Capture the cell that displays the provided text and extract its (x, y) central coordinate. 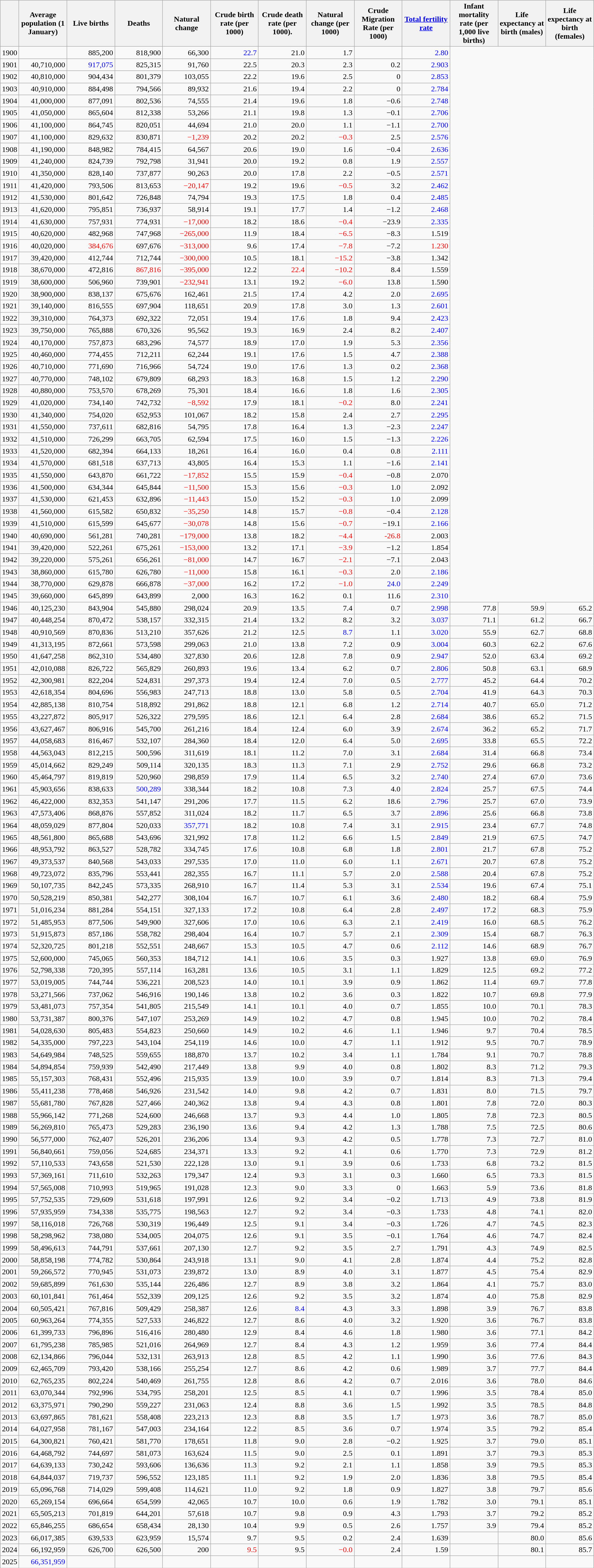
−7.8 (330, 246)
7.1 (330, 765)
2.571 (426, 173)
532,107 (139, 741)
2003 (10, 1296)
43,627,467 (43, 729)
311,024 (187, 813)
79.1 (522, 1501)
1.831 (426, 1091)
327,133 (187, 910)
55,681,780 (43, 1103)
1972 (10, 922)
54,028,630 (43, 1031)
61,795,238 (43, 1345)
520,033 (139, 825)
615,780 (91, 572)
1981 (10, 1031)
39,660,000 (43, 596)
81.0 (570, 1139)
546,926 (139, 1091)
816,555 (91, 306)
−0.0 (330, 1550)
41,560,000 (43, 511)
2.714 (426, 705)
45,903,656 (43, 789)
2.310 (426, 596)
757,873 (91, 342)
661,722 (139, 475)
44,563,043 (43, 753)
11.8 (235, 1441)
−11,000 (187, 572)
2.748 (426, 101)
559,227 (139, 1405)
714,029 (91, 1489)
54,649,984 (43, 1055)
58,858,198 (43, 1260)
2.947 (426, 656)
747,968 (139, 234)
2,000 (187, 596)
748,525 (91, 1055)
41,313,195 (43, 644)
1920 (10, 294)
63.4 (522, 656)
781,167 (91, 1429)
1.590 (426, 282)
524,600 (139, 1115)
2006 (10, 1332)
863,527 (91, 850)
1980 (10, 1019)
2011 (10, 1393)
45,464,797 (43, 777)
66,300 (187, 53)
82.5 (570, 1248)
767,816 (91, 1308)
2.849 (426, 837)
524,685 (139, 1151)
Deaths (139, 23)
862,310 (91, 656)
774,355 (91, 1320)
1979 (10, 1007)
282,355 (187, 874)
65.0 (522, 705)
21.2 (235, 632)
1946 (10, 608)
686,654 (91, 1525)
68.8 (570, 632)
1.898 (426, 1308)
59.9 (522, 608)
41,420,000 (43, 186)
472,816 (91, 270)
40,620,000 (43, 234)
40,910,000 (43, 89)
75.8 (522, 1296)
1.855 (426, 1007)
Crude death rate (per 1000). (282, 23)
80.5 (570, 1115)
57,618 (187, 1513)
−300,000 (187, 258)
71.1 (474, 620)
739,901 (139, 282)
917,075 (91, 65)
2.998 (426, 608)
832,353 (91, 801)
Live births (91, 23)
1999 (10, 1248)
234,371 (187, 1151)
800,376 (91, 1019)
1.757 (426, 1525)
1923 (10, 330)
736,937 (139, 210)
2.576 (426, 137)
40,020,000 (43, 246)
68.4 (522, 898)
547,003 (139, 1429)
740,281 (139, 535)
520,960 (139, 777)
2.335 (426, 222)
43,227,872 (43, 717)
190,146 (187, 994)
626,700 (91, 1550)
1948 (10, 632)
2.070 (426, 475)
2.247 (426, 427)
848,982 (91, 149)
615,582 (91, 511)
78.9 (570, 1043)
25.6 (474, 813)
40,690,000 (43, 535)
716,966 (139, 366)
1995 (10, 1200)
49,723,072 (43, 874)
2.407 (426, 330)
643,899 (139, 596)
2.141 (426, 463)
516,416 (139, 1332)
38,860,000 (43, 572)
6.6 (330, 837)
58,914 (187, 210)
558,782 (139, 934)
2.249 (426, 584)
521,016 (139, 1345)
57,110,533 (43, 1164)
69.0 (522, 958)
84.8 (570, 1405)
774,455 (91, 354)
−4.4 (330, 535)
543,104 (139, 1043)
645,899 (91, 596)
56,840,661 (43, 1151)
1987 (10, 1103)
41,190,000 (43, 149)
1984 (10, 1067)
626,500 (139, 1550)
1925 (10, 354)
1996 (10, 1212)
1.793 (426, 1513)
593,606 (139, 1465)
1.912 (426, 1043)
2007 (10, 1345)
62,244 (187, 354)
73.4 (570, 753)
754,020 (91, 415)
64,468,792 (43, 1453)
215,935 (187, 1079)
542,490 (139, 1067)
745,065 (91, 958)
2.6 (378, 1525)
542,277 (139, 898)
41,240,000 (43, 161)
11.6 (378, 596)
761,464 (91, 1296)
234,164 (187, 1429)
231,063 (187, 1405)
70.4 (522, 1031)
785,985 (91, 1345)
784,415 (139, 149)
1.959 (426, 1345)
17.1 (282, 548)
72.0 (522, 1103)
64.4 (522, 680)
38,670,000 (43, 270)
55,157,303 (43, 1079)
22.4 (282, 270)
54,724 (187, 366)
45,014,662 (43, 765)
645,677 (139, 523)
801,218 (91, 946)
22.2 (235, 77)
1997 (10, 1224)
1959 (10, 765)
645,844 (139, 487)
207,130 (187, 1248)
2.706 (426, 113)
1937 (10, 499)
757,931 (91, 222)
2.784 (426, 89)
197,991 (187, 1200)
835,796 (91, 874)
838,633 (91, 789)
6.3 (330, 922)
793,420 (91, 1369)
2.468 (426, 210)
80.1 (522, 1550)
877,804 (91, 825)
554,151 (139, 910)
−3.9 (330, 548)
2.480 (426, 898)
557,852 (139, 813)
774,931 (139, 222)
284,360 (187, 741)
1940 (10, 535)
538,157 (139, 620)
41,570,000 (43, 463)
60,505,421 (43, 1308)
20.3 (282, 65)
41,020,000 (43, 403)
774,782 (91, 1260)
710,993 (91, 1188)
2.099 (426, 499)
536,221 (139, 982)
1.920 (426, 1320)
357,626 (187, 632)
65,096,768 (43, 1489)
21.9 (474, 837)
136,636 (187, 1465)
73.3 (522, 1176)
−11,443 (187, 499)
1930 (10, 415)
254,119 (187, 1043)
712,744 (139, 258)
7.5 (474, 1127)
18.9 (235, 342)
−10.2 (330, 270)
57,369,161 (43, 1176)
1917 (10, 258)
509,114 (139, 765)
797,223 (91, 1043)
82.4 (570, 1236)
1.805 (426, 1115)
55,966,142 (43, 1115)
1949 (10, 644)
−37,000 (187, 584)
84.6 (570, 1381)
52,320,725 (43, 946)
801,642 (91, 198)
2.853 (426, 77)
2009 (10, 1369)
53,266 (187, 113)
56,269,810 (43, 1127)
77.7 (522, 1369)
1.778 (426, 1139)
239,872 (187, 1272)
13.3 (235, 1151)
42,300,981 (43, 680)
412,744 (91, 258)
1941 (10, 548)
806,916 (91, 729)
2.241 (426, 403)
1935 (10, 475)
22.7 (235, 53)
1.822 (426, 994)
1909 (10, 161)
549,900 (139, 922)
81.2 (570, 1151)
52,798,338 (43, 970)
297,373 (187, 680)
57,565,008 (43, 1188)
881,284 (91, 910)
2.801 (426, 850)
828,140 (91, 173)
545,880 (139, 608)
639,533 (91, 1538)
−15.2 (330, 258)
1.559 (426, 270)
46,422,000 (43, 801)
311,619 (187, 753)
−1.1 (378, 125)
744,791 (91, 1248)
534,005 (139, 1236)
506,960 (91, 282)
22.5 (235, 65)
255,254 (187, 1369)
541,147 (139, 801)
59,685,899 (43, 1284)
38,900,000 (43, 294)
1903 (10, 89)
72.3 (522, 1115)
74.1 (522, 1212)
561,281 (91, 535)
320,135 (187, 765)
1.980 (426, 1332)
2.356 (426, 342)
62,765,235 (43, 1381)
664,133 (139, 451)
15.4 (474, 934)
−35,250 (187, 511)
1943 (10, 572)
38.6 (474, 717)
40,448,254 (43, 620)
64,300,821 (43, 1441)
49,373,537 (43, 862)
2023 (10, 1538)
67.4 (522, 886)
62,465,709 (43, 1369)
734,140 (91, 403)
519,965 (139, 1188)
2010 (10, 1381)
184,712 (187, 958)
1910 (10, 173)
1.989 (426, 1369)
681,518 (91, 463)
−20,147 (187, 186)
23.4 (474, 825)
223,213 (187, 1417)
55,411,238 (43, 1091)
792,798 (139, 161)
−3.8 (378, 258)
560,353 (139, 958)
215,549 (187, 1007)
41,500,000 (43, 487)
1912 (10, 198)
1.519 (426, 234)
40,910,569 (43, 632)
3.020 (426, 632)
299,063 (187, 644)
2.636 (426, 149)
2001 (10, 1272)
338,344 (187, 789)
14.7 (235, 560)
61.2 (522, 620)
538,166 (139, 1369)
−0.6 (378, 101)
264,969 (187, 1345)
792,996 (91, 1393)
744,744 (91, 982)
60,101,841 (43, 1296)
268,910 (187, 886)
82.8 (570, 1260)
243,918 (187, 1260)
1.814 (426, 1079)
683,296 (139, 342)
15.9 (282, 475)
65,846,255 (43, 1525)
71.7 (570, 729)
557,114 (139, 970)
1911 (10, 186)
4.8 (474, 1212)
74.5 (522, 1224)
2.896 (426, 813)
509,429 (139, 1308)
75.4 (522, 1272)
50.8 (474, 668)
1900 (10, 53)
726,848 (139, 198)
12.0 (282, 741)
1947 (10, 620)
843,904 (91, 608)
573,598 (139, 644)
56,577,000 (43, 1139)
54,335,000 (43, 1043)
15.5 (235, 475)
1991 (10, 1151)
1965 (10, 837)
778,468 (91, 1091)
13.5 (282, 608)
1.784 (426, 1055)
534,480 (139, 656)
1993 (10, 1176)
66.7 (570, 620)
2.166 (426, 523)
231,542 (187, 1091)
57,752,535 (43, 1200)
2.806 (426, 668)
675,261 (139, 548)
253,269 (187, 1019)
44,694 (187, 125)
2.777 (426, 680)
78.0 (522, 1381)
726,768 (91, 1224)
1928 (10, 391)
53,019,005 (43, 982)
2.290 (426, 378)
76.3 (570, 934)
1939 (10, 523)
526,322 (139, 717)
78.8 (570, 1055)
734,338 (91, 1212)
77.1 (522, 1332)
66,192,959 (43, 1550)
91,760 (187, 65)
546,916 (139, 994)
327,606 (187, 922)
663,705 (139, 439)
40,125,230 (43, 608)
1936 (10, 487)
652,953 (139, 415)
58,496,613 (43, 1248)
84.2 (570, 1332)
521,530 (139, 1164)
781,621 (91, 1417)
1957 (10, 741)
297,535 (187, 862)
2022 (10, 1525)
527,466 (139, 1103)
1962 (10, 801)
332,315 (187, 620)
565,829 (139, 668)
67.6 (570, 644)
1915 (10, 234)
822,204 (91, 680)
−7.1 (378, 560)
2.462 (426, 186)
547,107 (139, 1019)
1975 (10, 958)
80.0 (522, 1538)
1.827 (426, 1489)
575,261 (91, 560)
877,506 (91, 922)
Infant mortality rate (per 1,000 live births) (474, 23)
15.2 (282, 499)
764,373 (91, 318)
535,775 (139, 1212)
79.0 (522, 1441)
581,770 (139, 1441)
58,116,018 (43, 1224)
21.6 (235, 89)
2.043 (426, 560)
719,737 (91, 1477)
188,870 (187, 1055)
82.0 (570, 1212)
-26.8 (378, 535)
15.7 (282, 511)
482,968 (91, 234)
65,269,154 (43, 1501)
1924 (10, 342)
64,844,037 (43, 1477)
1952 (10, 680)
−17,852 (187, 475)
877,091 (91, 101)
534,795 (139, 1393)
802,224 (91, 1381)
89,932 (187, 89)
28,130 (187, 1525)
63,070,344 (43, 1393)
63,697,865 (43, 1417)
1.945 (426, 1019)
829,632 (91, 137)
48,953,792 (43, 850)
1.4 (330, 210)
1.854 (426, 548)
1950 (10, 656)
1968 (10, 874)
1934 (10, 463)
39,750,000 (43, 330)
334,745 (187, 850)
62.7 (522, 632)
19.8 (282, 113)
726,299 (91, 439)
541,805 (139, 1007)
68.3 (522, 910)
626,780 (139, 572)
793,506 (91, 186)
Natural change (per 1000) (330, 23)
66,017,385 (43, 1538)
53,481,073 (43, 1007)
62.2 (522, 644)
872,661 (91, 644)
52.0 (474, 656)
554,823 (139, 1031)
767,828 (91, 1103)
40.7 (474, 705)
1.713 (426, 1200)
1.660 (426, 1176)
82.3 (570, 1224)
40,880,000 (43, 391)
53,271,566 (43, 994)
36.2 (474, 729)
1969 (10, 886)
829,249 (91, 765)
545,700 (139, 729)
16.9 (282, 330)
Crude Migration Rate (per 1000) (378, 23)
532,263 (139, 1176)
−11,500 (187, 487)
1916 (10, 246)
1989 (10, 1127)
760,421 (91, 1441)
258,387 (187, 1308)
103,055 (187, 77)
327,830 (187, 656)
535,144 (139, 1284)
246,668 (187, 1115)
2.309 (426, 934)
62,134,866 (43, 1357)
1982 (10, 1043)
4.5 (474, 1272)
236,206 (187, 1139)
556,983 (139, 692)
18,261 (187, 451)
80.6 (570, 1127)
1971 (10, 910)
2.80 (426, 53)
531,618 (139, 1200)
72.5 (522, 1127)
644,201 (139, 1513)
51,915,873 (43, 934)
248,667 (187, 946)
712,211 (139, 354)
58,298,962 (43, 1236)
40,460,000 (43, 354)
742,732 (139, 403)
75.7 (522, 1284)
51,485,953 (43, 922)
1.782 (426, 1501)
552,551 (139, 946)
31.4 (474, 753)
527,533 (139, 1320)
865,688 (91, 837)
198,563 (187, 1212)
21.5 (235, 294)
2018 (10, 1477)
2.295 (426, 415)
Average population (1 January) (43, 23)
41,520,000 (43, 451)
596,552 (139, 1477)
1933 (10, 451)
Crude birth rate (per 1000) (235, 23)
1905 (10, 113)
1.858 (426, 1465)
83.0 (570, 1284)
217,449 (187, 1067)
682,394 (91, 451)
60,963,264 (43, 1320)
57,935,959 (43, 1212)
2.226 (426, 439)
2.557 (426, 161)
1958 (10, 753)
42,618,354 (43, 692)
1.836 (426, 1477)
1.764 (426, 1236)
1.891 (426, 1453)
4.9 (474, 1200)
75,301 (187, 391)
240,362 (187, 1103)
540,469 (139, 1381)
55.9 (474, 632)
74.4 (570, 789)
1960 (10, 777)
1919 (10, 282)
73.9 (570, 801)
1944 (10, 584)
29.6 (474, 765)
2021 (10, 1513)
2.903 (426, 65)
384,676 (91, 246)
21.7 (474, 850)
623,959 (139, 1538)
2.092 (426, 487)
531,073 (139, 1272)
2017 (10, 1465)
258,201 (187, 1393)
−1.6 (378, 463)
3.004 (426, 644)
744,697 (91, 1453)
730,242 (91, 1465)
790,290 (91, 1405)
1976 (10, 970)
80.3 (570, 1103)
45.2 (474, 680)
41.9 (474, 692)
1.788 (426, 1127)
1954 (10, 705)
42,065 (187, 1501)
76.9 (570, 958)
1963 (10, 813)
1955 (10, 717)
13.9 (235, 1079)
1964 (10, 825)
838,137 (91, 294)
1.990 (426, 1357)
70.1 (522, 1007)
74.8 (570, 825)
813,653 (139, 186)
658,434 (139, 1525)
52,600,000 (43, 958)
2020 (10, 1501)
840,568 (91, 862)
2.740 (426, 777)
41,630,000 (43, 222)
1961 (10, 789)
805,483 (91, 1031)
21.1 (235, 113)
2.368 (426, 366)
1.862 (426, 982)
1.925 (426, 1441)
753,570 (91, 391)
1978 (10, 994)
599,408 (139, 1489)
3.037 (426, 620)
41,350,000 (43, 173)
1.726 (426, 1224)
−6.5 (330, 234)
1.639 (426, 1538)
720,395 (91, 970)
77.4 (522, 1345)
81.9 (570, 1200)
77.6 (522, 1357)
15.0 (235, 499)
796,896 (91, 1332)
261,755 (187, 1381)
1.927 (426, 958)
1986 (10, 1091)
761,630 (91, 1284)
64,027,958 (43, 1429)
768,431 (91, 1079)
1.974 (426, 1429)
54,894,854 (43, 1067)
529,283 (139, 1127)
1.946 (426, 1031)
1977 (10, 982)
8.7 (330, 632)
72.2 (570, 741)
74,577 (187, 342)
2012 (10, 1405)
621,453 (91, 499)
737,062 (91, 994)
1914 (10, 222)
−395,000 (187, 270)
553,441 (139, 874)
51,016,234 (43, 910)
1907 (10, 137)
61,399,733 (43, 1332)
−2.1 (330, 560)
804,696 (91, 692)
−2.3 (378, 427)
765,473 (91, 1127)
1932 (10, 439)
2.419 (426, 922)
39,310,000 (43, 318)
1974 (10, 946)
76.2 (570, 922)
1998 (10, 1236)
20.7 (474, 862)
−7.2 (378, 246)
50,107,735 (43, 886)
68.5 (522, 922)
543,033 (139, 862)
637,713 (139, 463)
69.7 (522, 982)
1994 (10, 1188)
743,658 (91, 1164)
123,185 (187, 1477)
558,408 (139, 1417)
771,268 (91, 1115)
1.770 (426, 1151)
68,293 (187, 378)
−81,000 (187, 560)
1.342 (426, 258)
2015 (10, 1441)
1921 (10, 306)
179,347 (187, 1176)
33.8 (474, 741)
10.4 (235, 1525)
2.485 (426, 198)
666,878 (139, 584)
759,056 (91, 1151)
2014 (10, 1429)
737,611 (91, 427)
11.7 (282, 813)
41,000,000 (43, 101)
1926 (10, 366)
757,354 (91, 1007)
1902 (10, 77)
63.1 (522, 668)
1.877 (426, 1272)
2.588 (426, 874)
2.601 (426, 306)
819,819 (91, 777)
581,073 (139, 1453)
−17,000 (187, 222)
2.016 (426, 1381)
1.59 (426, 1550)
11.9 (235, 234)
39,140,000 (43, 306)
48,561,800 (43, 837)
1904 (10, 101)
12.9 (235, 1332)
226,486 (187, 1284)
2.704 (426, 692)
60.3 (474, 644)
−6.0 (330, 282)
867,816 (139, 270)
42,010,088 (43, 668)
559,655 (139, 1055)
729,609 (91, 1200)
90,263 (187, 173)
679,809 (139, 378)
1.864 (426, 1284)
204,075 (187, 1236)
711,610 (91, 1176)
697,904 (139, 306)
1938 (10, 511)
500,289 (139, 789)
810,754 (91, 705)
762,407 (91, 1139)
805,917 (91, 717)
72.7 (522, 1139)
2.700 (426, 125)
78.3 (570, 1007)
615,599 (91, 523)
678,269 (139, 391)
824,739 (91, 161)
16.1 (282, 572)
2.128 (426, 511)
−153,000 (187, 548)
857,186 (91, 934)
2.9 (378, 765)
1918 (10, 270)
2.003 (426, 535)
771,690 (91, 366)
Life expectancy at birth (males) (522, 23)
513,210 (139, 632)
9.6 (235, 246)
794,566 (139, 89)
70.3 (570, 692)
2008 (10, 1357)
573,335 (139, 886)
632,896 (139, 499)
41,647,258 (43, 656)
801,379 (139, 77)
64,567 (187, 149)
2.752 (426, 765)
795,851 (91, 210)
1942 (10, 560)
522,261 (91, 548)
15,574 (187, 1538)
74,555 (187, 101)
62,594 (187, 439)
16.6 (282, 391)
670,326 (139, 330)
260,893 (187, 668)
2000 (10, 1260)
196,449 (187, 1224)
44,058,683 (43, 741)
1.791 (426, 1248)
885,200 (91, 53)
904,434 (91, 77)
71.3 (522, 1079)
−1,239 (187, 137)
50,528,219 (43, 898)
114,621 (187, 1489)
67.7 (522, 825)
−8,592 (187, 403)
16.8 (282, 378)
77.9 (570, 994)
−232,941 (187, 282)
39,220,000 (43, 560)
38,770,000 (43, 584)
75.1 (570, 886)
1966 (10, 850)
1992 (10, 1164)
1945 (10, 596)
5.0 (378, 741)
−8.3 (378, 234)
41,050,000 (43, 113)
1913 (10, 210)
43,805 (187, 463)
552,339 (139, 1296)
59,266,572 (43, 1272)
518,892 (139, 705)
1.801 (426, 1103)
74.9 (522, 1248)
864,745 (91, 125)
280,480 (187, 1332)
250,660 (187, 1031)
543,696 (139, 837)
5.8 (330, 692)
40,170,000 (43, 342)
1983 (10, 1055)
95,562 (187, 330)
2.186 (426, 572)
200 (187, 1550)
64.3 (522, 692)
2013 (10, 1417)
208,523 (187, 982)
870,472 (91, 620)
64,639,133 (43, 1465)
2.423 (426, 318)
1973 (10, 934)
634,344 (91, 487)
870,836 (91, 632)
1.992 (426, 1405)
2.796 (426, 801)
27.4 (474, 777)
Natural change (187, 23)
191,028 (187, 1188)
−23.9 (378, 222)
2004 (10, 1308)
357,771 (187, 825)
2.824 (426, 789)
74,794 (187, 198)
53,731,387 (43, 1019)
279,595 (187, 717)
1985 (10, 1079)
72,051 (187, 318)
1.663 (426, 1188)
209,125 (187, 1296)
41,620,000 (43, 210)
−265,000 (187, 234)
101,067 (187, 415)
Total fertility rate (426, 23)
178,651 (187, 1441)
2.671 (426, 862)
654,599 (139, 1501)
2.915 (426, 825)
68.7 (522, 934)
−1.3 (378, 439)
818,900 (139, 53)
1901 (10, 65)
868,876 (91, 813)
298,024 (187, 608)
1953 (10, 692)
826,722 (91, 668)
524,831 (139, 680)
−313,000 (187, 246)
263,913 (187, 1357)
118,651 (187, 306)
291,862 (187, 705)
1931 (10, 427)
759,939 (91, 1067)
−179,000 (187, 535)
2.497 (426, 910)
7.2 (330, 644)
40,770,000 (43, 378)
500,596 (139, 753)
825,315 (139, 65)
2016 (10, 1453)
1.230 (426, 246)
20.4 (474, 874)
162,461 (187, 294)
802,536 (139, 101)
526,201 (139, 1139)
765,888 (91, 330)
738,080 (91, 1236)
1908 (10, 149)
41,340,000 (43, 415)
842,245 (91, 886)
84.3 (570, 1357)
812,338 (139, 113)
675,676 (139, 294)
528,782 (139, 850)
2019 (10, 1489)
650,832 (139, 511)
163,624 (187, 1453)
2.112 (426, 946)
298,859 (187, 777)
1906 (10, 125)
816,467 (91, 741)
737,877 (139, 173)
770,945 (91, 1272)
530,319 (139, 1224)
812,215 (91, 753)
1922 (10, 318)
2.388 (426, 354)
261,216 (187, 729)
38,600,000 (43, 282)
1970 (10, 898)
865,604 (91, 113)
163,281 (187, 970)
2.674 (426, 729)
830,871 (139, 137)
2.305 (426, 391)
47,573,406 (43, 813)
24.0 (378, 584)
1967 (10, 862)
−30,078 (187, 523)
5.9 (474, 1188)
85.7 (570, 1550)
66,351,959 (43, 1562)
72.9 (522, 1151)
1988 (10, 1115)
247,713 (187, 692)
65,505,213 (43, 1513)
78.7 (522, 1417)
2002 (10, 1284)
530,864 (139, 1260)
−19.1 (378, 523)
1990 (10, 1139)
1.829 (426, 970)
236,190 (187, 1127)
850,381 (91, 898)
643,870 (91, 475)
222,128 (187, 1164)
40,810,000 (43, 77)
54,795 (187, 427)
16.3 (235, 596)
2024 (10, 1550)
697,676 (139, 246)
291,206 (187, 801)
−1.0 (330, 584)
1956 (10, 729)
2.111 (426, 451)
321,992 (187, 837)
629,878 (91, 584)
69.8 (522, 994)
656,261 (139, 560)
298,404 (187, 934)
552,496 (139, 1079)
2025 (10, 1562)
692,322 (139, 318)
308,104 (187, 898)
31,941 (187, 161)
1.973 (426, 1417)
2.534 (426, 886)
796,044 (91, 1357)
1.802 (426, 1067)
748,102 (91, 378)
6.1 (330, 898)
65.5 (522, 741)
63,375,971 (43, 1405)
42,885,138 (43, 705)
48,059,029 (43, 825)
696,664 (91, 1501)
701,819 (91, 1513)
1929 (10, 403)
820,051 (139, 125)
884,498 (91, 89)
−0.7 (330, 523)
2.3 (330, 65)
1927 (10, 378)
2005 (10, 1320)
1951 (10, 668)
682,816 (139, 427)
246,822 (187, 1320)
Life expectancy at birth (females) (570, 23)
81.8 (570, 1188)
532,131 (139, 1357)
77.2 (570, 970)
1.996 (426, 1393)
537,661 (139, 1248)
